Scan for the cell matching the given text and deliver its (X, Y) coordinate at center. 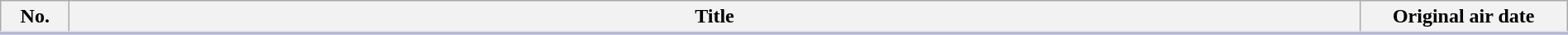
Original air date (1464, 17)
Title (715, 17)
No. (35, 17)
